Provide the [X, Y] coordinate of the cell's center where the given text is located.  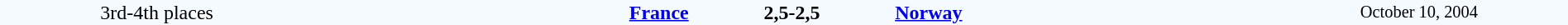
France [501, 12]
2,5-2,5 [791, 12]
October 10, 2004 [1419, 12]
Norway [1082, 12]
3rd-4th places [157, 12]
